Identify which cell holds the provided text, then report its (x, y) central coordinate. 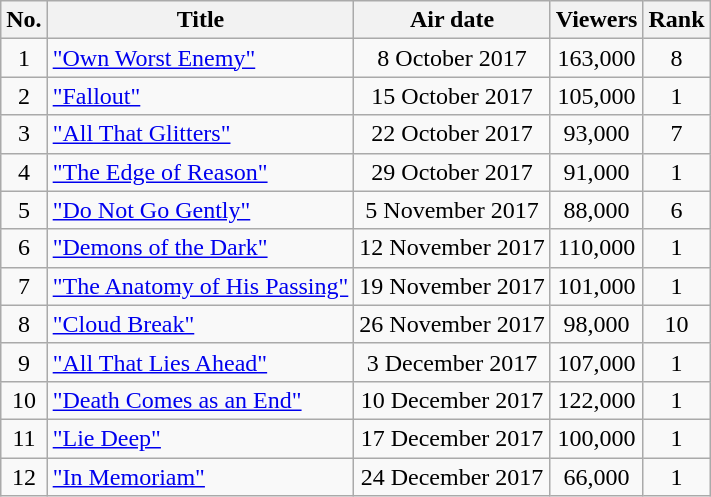
93,000 (596, 134)
24 December 2017 (452, 477)
4 (24, 172)
11 (24, 438)
101,000 (596, 286)
3 (24, 134)
29 October 2017 (452, 172)
Air date (452, 20)
15 October 2017 (452, 96)
110,000 (596, 248)
"Demons of the Dark" (200, 248)
91,000 (596, 172)
88,000 (596, 210)
12 (24, 477)
122,000 (596, 400)
22 October 2017 (452, 134)
5 November 2017 (452, 210)
No. (24, 20)
10 December 2017 (452, 400)
9 (24, 362)
5 (24, 210)
19 November 2017 (452, 286)
17 December 2017 (452, 438)
3 December 2017 (452, 362)
"The Edge of Reason" (200, 172)
8 October 2017 (452, 58)
"Lie Deep" (200, 438)
"In Memoriam" (200, 477)
"Death Comes as an End" (200, 400)
"All That Glitters" (200, 134)
Title (200, 20)
"Cloud Break" (200, 324)
100,000 (596, 438)
163,000 (596, 58)
2 (24, 96)
"Fallout" (200, 96)
"Own Worst Enemy" (200, 58)
105,000 (596, 96)
"All That Lies Ahead" (200, 362)
Viewers (596, 20)
12 November 2017 (452, 248)
98,000 (596, 324)
107,000 (596, 362)
26 November 2017 (452, 324)
66,000 (596, 477)
Rank (676, 20)
"The Anatomy of His Passing" (200, 286)
"Do Not Go Gently" (200, 210)
